Return the [X, Y] coordinate for the center point of the cell that contains the specified text.  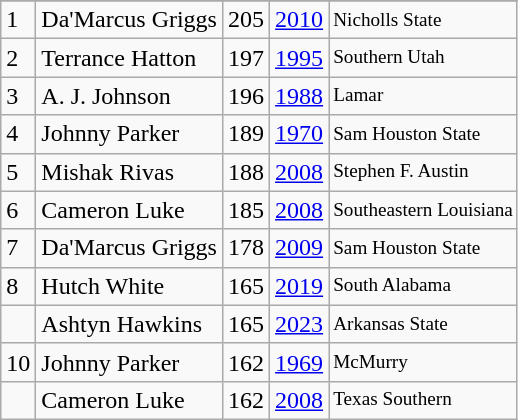
2010 [300, 20]
2019 [300, 286]
10 [18, 362]
1 [18, 20]
1988 [300, 96]
6 [18, 210]
1969 [300, 362]
Nicholls State [424, 20]
Stephen F. Austin [424, 172]
178 [246, 248]
5 [18, 172]
Ashtyn Hawkins [130, 324]
189 [246, 134]
205 [246, 20]
Terrance Hatton [130, 58]
Southeastern Louisiana [424, 210]
Mishak Rivas [130, 172]
4 [18, 134]
Texas Southern [424, 400]
2023 [300, 324]
McMurry [424, 362]
196 [246, 96]
188 [246, 172]
1970 [300, 134]
8 [18, 286]
Hutch White [130, 286]
197 [246, 58]
Arkansas State [424, 324]
Southern Utah [424, 58]
South Alabama [424, 286]
1995 [300, 58]
2 [18, 58]
A. J. Johnson [130, 96]
2009 [300, 248]
185 [246, 210]
7 [18, 248]
3 [18, 96]
Lamar [424, 96]
